Locate the cell with the specified text and output its (x, y) center coordinate. 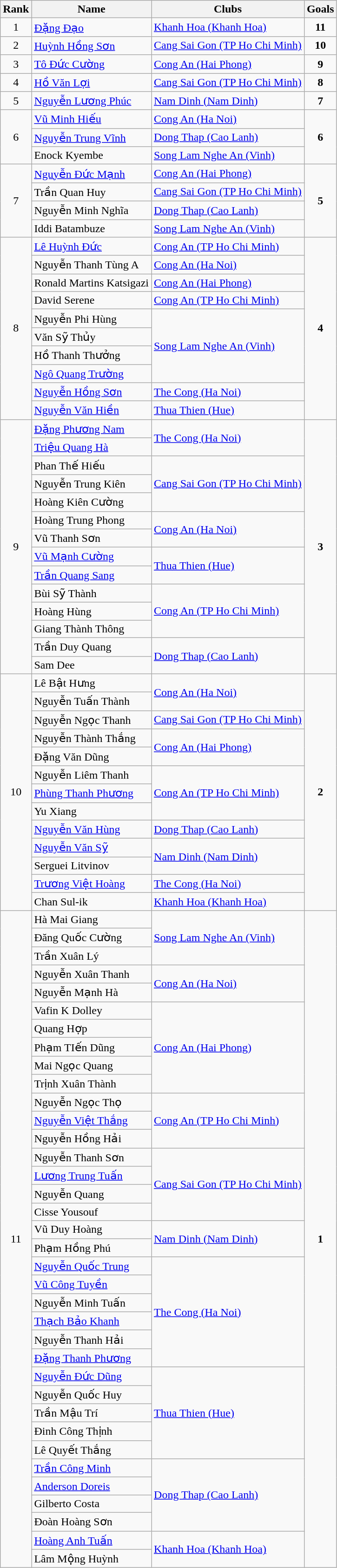
Phạm Hồng Phú (92, 1248)
Ngô Quang Trường (92, 373)
Nguyễn Quốc Huy (92, 1395)
Hoàng Hùng (92, 611)
Nguyễn Ngọc Thanh (92, 720)
Đặng Đạo (92, 27)
Nguyễn Phi Hùng (92, 319)
Giang Thành Thông (92, 629)
Phạm TIến Dũng (92, 1047)
Nguyễn Minh Nghĩa (92, 210)
Anderson Doreis (92, 1486)
Nguyễn Trung Vĩnh (92, 137)
Nguyễn Việt Thắng (92, 1120)
Trần Quan Huy (92, 192)
Nguyễn Hồng Hải (92, 1139)
Triệu Quang Hà (92, 447)
Trần Quang Sang (92, 575)
Hồ Văn Lợi (92, 83)
Vũ Công Tuyền (92, 1284)
Vũ Duy Hoàng (92, 1230)
Name (92, 9)
Đinh Công Thịnh (92, 1431)
Hoàng Kiên Cường (92, 502)
Nguyễn Văn Sỹ (92, 848)
Trương Việt Hoàng (92, 884)
Nguyễn Văn Hiền (92, 410)
Thạch Bảo Khanh (92, 1321)
Ronald Martins Katsigazi (92, 283)
Trần Duy Quang (92, 647)
Goals (320, 9)
Nguyễn Liêm Thanh (92, 775)
Đăng Quốc Cường (92, 937)
Phan Thế Hiếu (92, 465)
Sam Dee (92, 665)
Nguyễn Lương Phúc (92, 101)
Yu Xiang (92, 811)
Hà Mai Giang (92, 919)
Đặng Phương Nam (92, 429)
Nguyễn Quang (92, 1194)
Lương Trung Tuấn (92, 1176)
Hoàng Trung Phong (92, 520)
Trần Xuân Lý (92, 956)
Nguyễn Ngọc Thọ (92, 1102)
Chan Sul-ik (92, 902)
Clubs (228, 9)
Nguyễn Hồng Sơn (92, 392)
Mai Ngọc Quang (92, 1065)
Hồ Thanh Thưởng (92, 355)
Đặng Thanh Phương (92, 1358)
Nguyễn Mạnh Hà (92, 993)
Trần Mậu Trí (92, 1413)
Trần Công Minh (92, 1468)
Nguyễn Thanh Hải (92, 1340)
Nguyễn Quốc Trung (92, 1266)
Bùi Sỹ Thành (92, 593)
David Serene (92, 300)
Iddi Batambuze (92, 228)
Vũ Thanh Sơn (92, 538)
Gilberto Costa (92, 1503)
Nguyễn Tuấn Thành (92, 702)
Nguyễn Văn Hùng (92, 829)
Đặng Văn Dũng (92, 756)
Lê Huỳnh Đức (92, 247)
Nguyễn Thành Thắng (92, 738)
Đoàn Hoàng Sơn (92, 1522)
Nguyễn Thanh Sơn (92, 1157)
Trịnh Xuân Thành (92, 1084)
Quang Hợp (92, 1028)
Nguyễn Xuân Thanh (92, 974)
Vũ Minh Hiếu (92, 119)
Nguyễn Minh Tuấn (92, 1303)
Lê Quyết Thắng (92, 1450)
Tô Đức Cường (92, 64)
Phùng Thanh Phương (92, 793)
Huỳnh Hồng Sơn (92, 46)
Vũ Mạnh Cường (92, 557)
Enock Kyembe (92, 156)
Nguyễn Đức Dũng (92, 1376)
Rank (16, 9)
Nguyễn Thanh Tùng A (92, 265)
Nguyễn Đức Mạnh (92, 174)
Cisse Yousouf (92, 1212)
Văn Sỹ Thủy (92, 337)
Serguei Litvinov (92, 865)
Lâm Mộng Huỳnh (92, 1559)
Hoàng Anh Tuấn (92, 1540)
Nguyễn Trung Kiên (92, 484)
Lê Bật Hưng (92, 683)
Vafin K Dolley (92, 1010)
